Determine the [X, Y] coordinate at the center of the cell enclosing the given text.  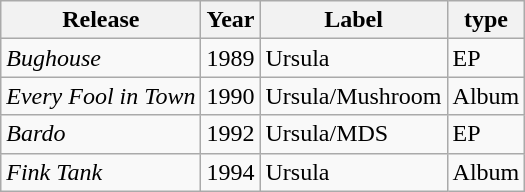
1989 [230, 58]
Every Fool in Town [101, 96]
1990 [230, 96]
Ursula/MDS [354, 134]
type [486, 20]
Bardo [101, 134]
1992 [230, 134]
1994 [230, 172]
Label [354, 20]
Fink Tank [101, 172]
Bughouse [101, 58]
Year [230, 20]
Release [101, 20]
Ursula/Mushroom [354, 96]
